Extract the (x, y) coordinate from the center of the cell holding the provided text.  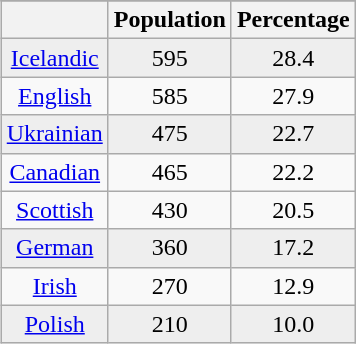
Icelandic (54, 58)
595 (170, 58)
28.4 (293, 58)
465 (170, 172)
585 (170, 96)
20.5 (293, 210)
27.9 (293, 96)
Canadian (54, 172)
360 (170, 248)
Ukrainian (54, 134)
Percentage (293, 20)
Irish (54, 286)
430 (170, 210)
German (54, 248)
270 (170, 286)
22.7 (293, 134)
Population (170, 20)
17.2 (293, 248)
English (54, 96)
10.0 (293, 324)
210 (170, 324)
22.2 (293, 172)
12.9 (293, 286)
Polish (54, 324)
475 (170, 134)
Scottish (54, 210)
